For the text-containing cell, return its midpoint in (X, Y) coordinate format. 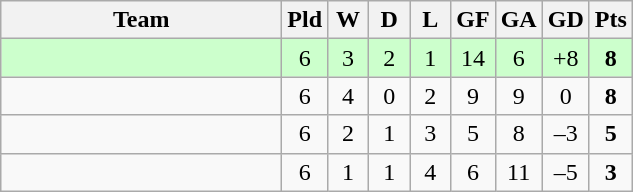
W (348, 20)
D (390, 20)
–3 (566, 134)
L (430, 20)
14 (473, 58)
11 (518, 172)
Team (142, 20)
Pts (610, 20)
+8 (566, 58)
GF (473, 20)
GA (518, 20)
Pld (305, 20)
–5 (566, 172)
GD (566, 20)
